Identify which cell holds the provided text, then report its (X, Y) central coordinate. 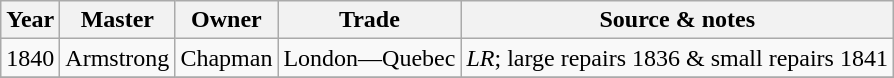
Trade (370, 20)
Master (118, 20)
Armstrong (118, 58)
LR; large repairs 1836 & small repairs 1841 (678, 58)
London—Quebec (370, 58)
Owner (226, 20)
Year (30, 20)
1840 (30, 58)
Chapman (226, 58)
Source & notes (678, 20)
